Locate the cell with the specified text and output its (X, Y) center coordinate. 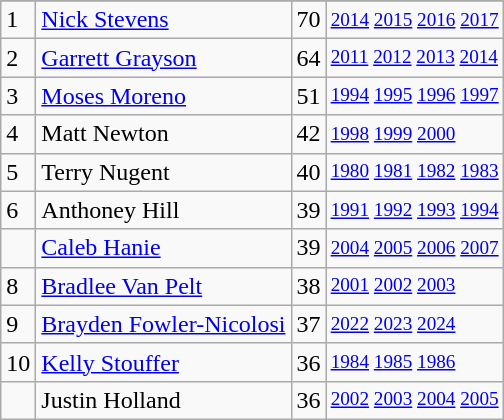
38 (308, 286)
6 (18, 210)
Moses Moreno (164, 96)
10 (18, 362)
Justin Holland (164, 400)
Anthoney Hill (164, 210)
Nick Stevens (164, 20)
1980 1981 1982 1983 (414, 172)
8 (18, 286)
Brayden Fowler-Nicolosi (164, 324)
3 (18, 96)
2002 2003 2004 2005 (414, 400)
5 (18, 172)
1991 1992 1993 1994 (414, 210)
1984 1985 1986 (414, 362)
2004 2005 2006 2007 (414, 248)
51 (308, 96)
Garrett Grayson (164, 58)
64 (308, 58)
9 (18, 324)
2014 2015 2016 2017 (414, 20)
Kelly Stouffer (164, 362)
42 (308, 134)
2001 2002 2003 (414, 286)
70 (308, 20)
40 (308, 172)
37 (308, 324)
Terry Nugent (164, 172)
Bradlee Van Pelt (164, 286)
1998 1999 2000 (414, 134)
2011 2012 2013 2014 (414, 58)
2 (18, 58)
Caleb Hanie (164, 248)
Matt Newton (164, 134)
2022 2023 2024 (414, 324)
1 (18, 20)
4 (18, 134)
1994 1995 1996 1997 (414, 96)
